Search for the cell housing the specified text and yield its [X, Y] center coordinate. 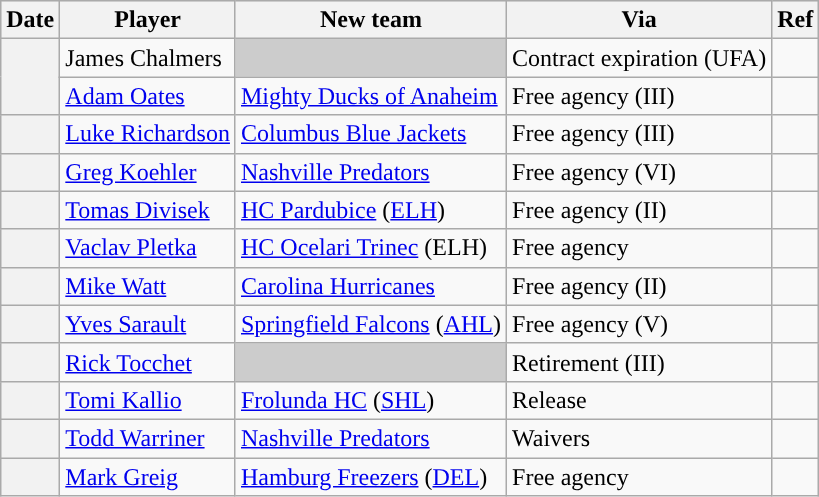
Tomas Divisek [148, 210]
Release [640, 400]
Retirement (III) [640, 362]
Vaclav Pletka [148, 248]
Ref [796, 20]
Springfield Falcons (AHL) [370, 324]
Hamburg Freezers (DEL) [370, 477]
HC Pardubice (ELH) [370, 210]
Columbus Blue Jackets [370, 134]
Free agency (V) [640, 324]
Contract expiration (UFA) [640, 58]
Waivers [640, 438]
Carolina Hurricanes [370, 286]
James Chalmers [148, 58]
New team [370, 20]
HC Ocelari Trinec (ELH) [370, 248]
Luke Richardson [148, 134]
Frolunda HC (SHL) [370, 400]
Adam Oates [148, 96]
Date [30, 20]
Mark Greig [148, 477]
Via [640, 20]
Tomi Kallio [148, 400]
Mike Watt [148, 286]
Yves Sarault [148, 324]
Rick Tocchet [148, 362]
Mighty Ducks of Anaheim [370, 96]
Todd Warriner [148, 438]
Free agency (VI) [640, 172]
Greg Koehler [148, 172]
Player [148, 20]
